Find where the given text appears and provide that cell's center as (X, Y) coordinate. 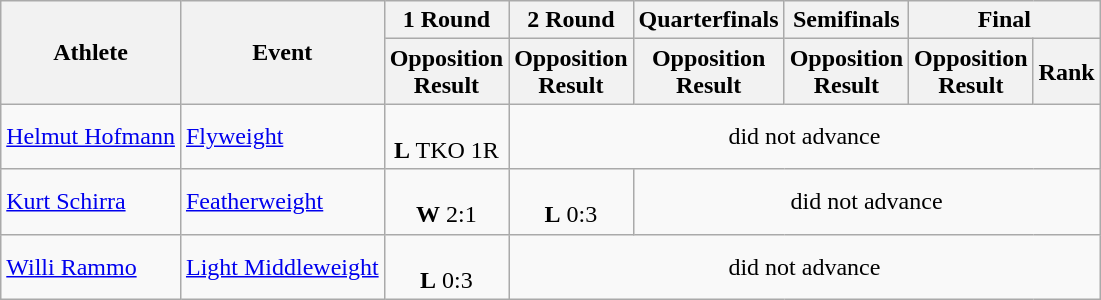
Kurt Schirra (91, 202)
Helmut Hofmann (91, 136)
Rank (1066, 72)
W 2:1 (446, 202)
Willi Rammo (91, 266)
Event (282, 52)
Final (1005, 20)
Athlete (91, 52)
Featherweight (282, 202)
Flyweight (282, 136)
1 Round (446, 20)
Quarterfinals (708, 20)
Light Middleweight (282, 266)
L TKO 1R (446, 136)
2 Round (571, 20)
Semifinals (846, 20)
